Scan for the cell matching the given text and deliver its [x, y] coordinate at center. 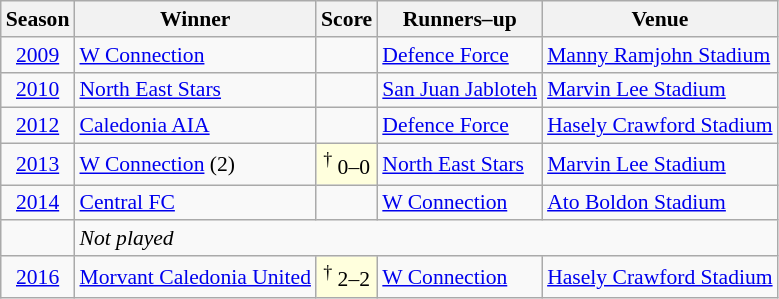
Runners–up [460, 19]
Ato Boldon Stadium [660, 203]
2009 [38, 55]
† 0–0 [346, 164]
Central FC [195, 203]
W Connection (2) [195, 164]
Winner [195, 19]
2014 [38, 203]
Venue [660, 19]
Not played [426, 239]
San Juan Jabloteh [460, 90]
Caledonia AIA [195, 126]
† 2–2 [346, 276]
Manny Ramjohn Stadium [660, 55]
2012 [38, 126]
Morvant Caledonia United [195, 276]
Season [38, 19]
2016 [38, 276]
Score [346, 19]
2010 [38, 90]
2013 [38, 164]
